Scan for the cell matching the given text and deliver its (x, y) coordinate at center. 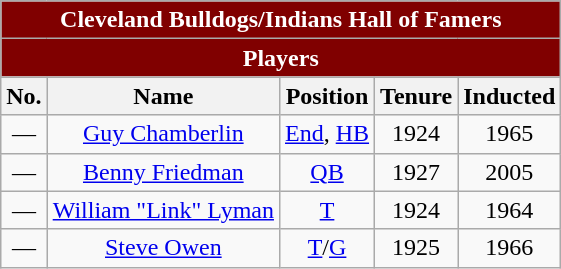
Name (163, 96)
End, HB (326, 134)
William "Link" Lyman (163, 210)
1965 (510, 134)
Position (326, 96)
2005 (510, 172)
Tenure (416, 96)
Players (281, 58)
No. (24, 96)
Inducted (510, 96)
Cleveland Bulldogs/Indians Hall of Famers (281, 20)
Steve Owen (163, 248)
QB (326, 172)
T (326, 210)
1925 (416, 248)
Guy Chamberlin (163, 134)
1927 (416, 172)
T/G (326, 248)
1964 (510, 210)
1966 (510, 248)
Benny Friedman (163, 172)
